Extract the [x, y] coordinate from the center of the cell holding the provided text.  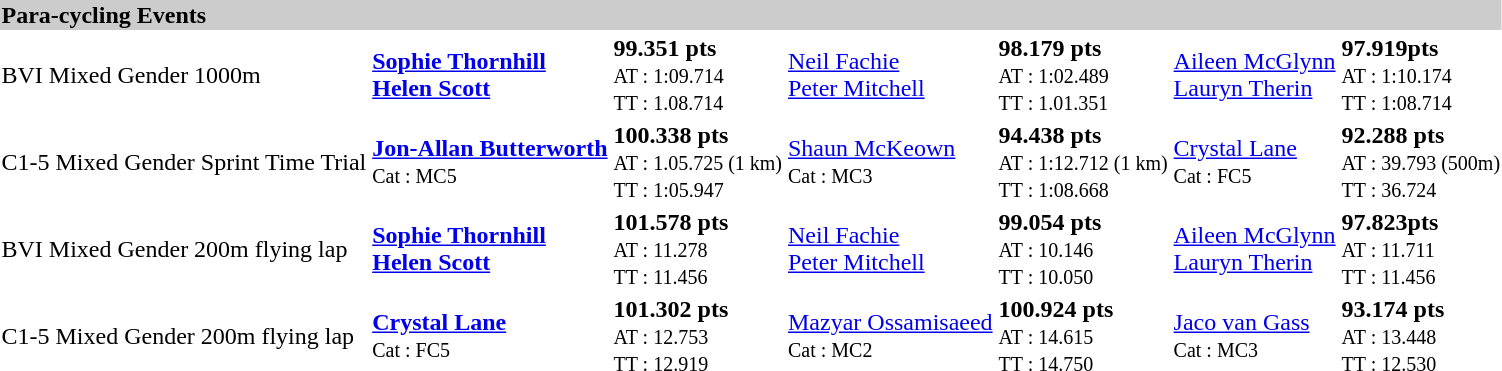
Para-cycling Events [751, 15]
97.823pts AT : 11.711TT : 11.456 [1420, 249]
100.338 ptsAT : 1.05.725 (1 km)TT : 1:05.947 [698, 162]
98.179 pts AT : 1:02.489TT : 1.01.351 [1083, 75]
Jon-Allan ButterworthCat : MC5 [490, 162]
97.919pts AT : 1:10.174TT : 1:08.714 [1420, 75]
99.054 ptsAT : 10.146TT : 10.050 [1083, 249]
BVI Mixed Gender 200m flying lap [184, 249]
Shaun McKeownCat : MC3 [891, 162]
94.438 ptsAT : 1:12.712 (1 km)TT : 1:08.668 [1083, 162]
101.578 ptsAT : 11.278 TT : 11.456 [698, 249]
Crystal LaneCat : FC5 [1254, 162]
99.351 pts AT : 1:09.714TT : 1.08.714 [698, 75]
C1-5 Mixed Gender Sprint Time Trial [184, 162]
92.288 ptsAT : 39.793 (500m)TT : 36.724 [1420, 162]
BVI Mixed Gender 1000m [184, 75]
